Identify which cell holds the provided text, then report its (X, Y) central coordinate. 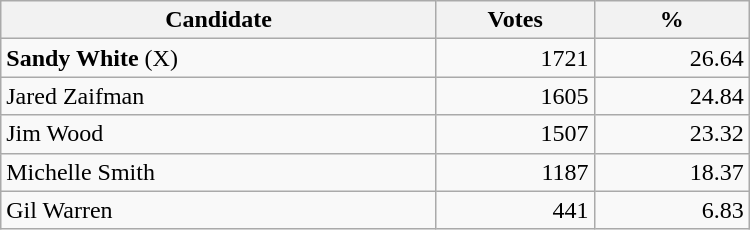
Sandy White (X) (219, 58)
24.84 (672, 96)
26.64 (672, 58)
6.83 (672, 210)
Candidate (219, 20)
Votes (515, 20)
18.37 (672, 172)
1507 (515, 134)
1605 (515, 96)
23.32 (672, 134)
% (672, 20)
Jared Zaifman (219, 96)
1187 (515, 172)
1721 (515, 58)
441 (515, 210)
Gil Warren (219, 210)
Jim Wood (219, 134)
Michelle Smith (219, 172)
